Search for the cell housing the specified text and yield its [X, Y] center coordinate. 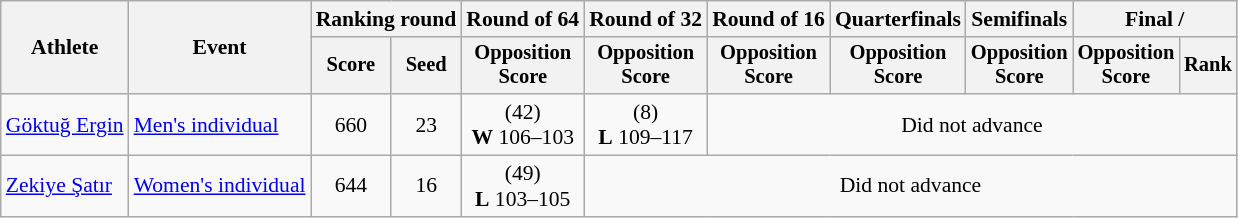
Athlete [65, 48]
Final / [1155, 19]
23 [426, 124]
Semifinals [1020, 19]
644 [352, 186]
Göktuğ Ergin [65, 124]
16 [426, 186]
Round of 32 [646, 19]
(49)L 103–105 [522, 186]
Ranking round [386, 19]
Round of 64 [522, 19]
660 [352, 124]
Rank [1208, 66]
Quarterfinals [898, 19]
Score [352, 66]
Event [220, 48]
Men's individual [220, 124]
Zekiye Şatır [65, 186]
Women's individual [220, 186]
(42)W 106–103 [522, 124]
Seed [426, 66]
(8)L 109–117 [646, 124]
Round of 16 [768, 19]
